Pinpoint the cell where the given text exists, returning its [x, y] midpoint coordinate. 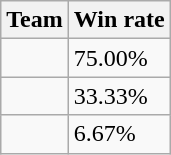
Team [35, 20]
33.33% [119, 96]
Win rate [119, 20]
75.00% [119, 58]
6.67% [119, 134]
